Output the (x, y) coordinate of the center of the cell containing the given text.  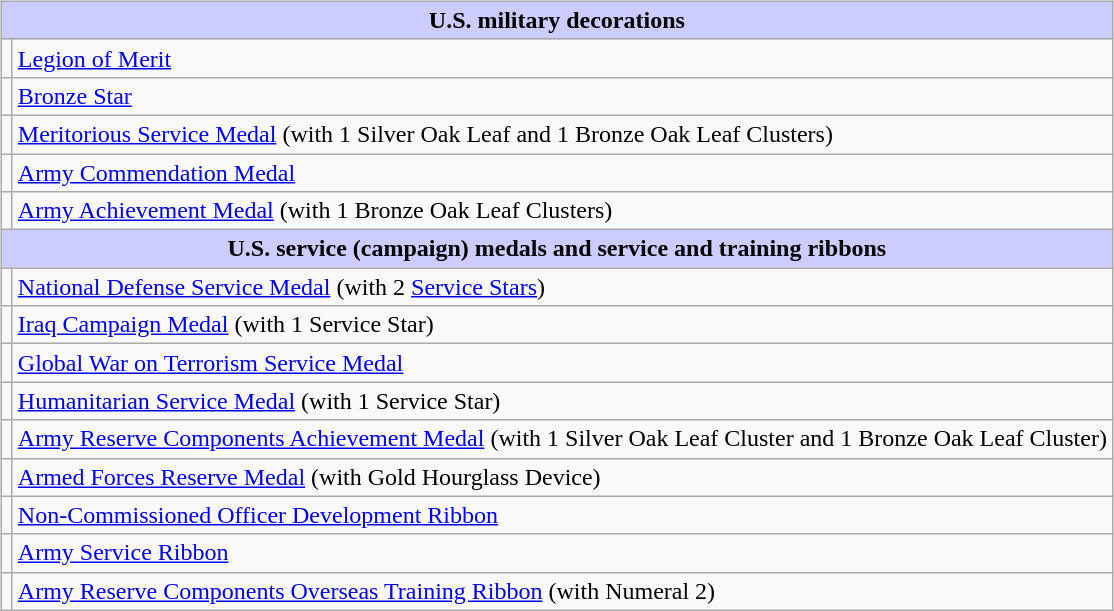
Army Reserve Components Achievement Medal (with 1 Silver Oak Leaf Cluster and 1 Bronze Oak Leaf Cluster) (562, 439)
Armed Forces Reserve Medal (with Gold Hourglass Device) (562, 477)
Bronze Star (562, 96)
National Defense Service Medal (with 2 Service Stars) (562, 287)
U.S. service (campaign) medals and service and training ribbons (556, 249)
Humanitarian Service Medal (with 1 Service Star) (562, 401)
Iraq Campaign Medal (with 1 Service Star) (562, 325)
Meritorious Service Medal (with 1 Silver Oak Leaf and 1 Bronze Oak Leaf Clusters) (562, 134)
Army Commendation Medal (562, 173)
Global War on Terrorism Service Medal (562, 363)
Army Reserve Components Overseas Training Ribbon (with Numeral 2) (562, 591)
U.S. military decorations (556, 20)
Army Achievement Medal (with 1 Bronze Oak Leaf Clusters) (562, 211)
Legion of Merit (562, 58)
Non-Commissioned Officer Development Ribbon (562, 515)
Army Service Ribbon (562, 553)
